Find where the given text appears and provide that cell's center as [x, y] coordinate. 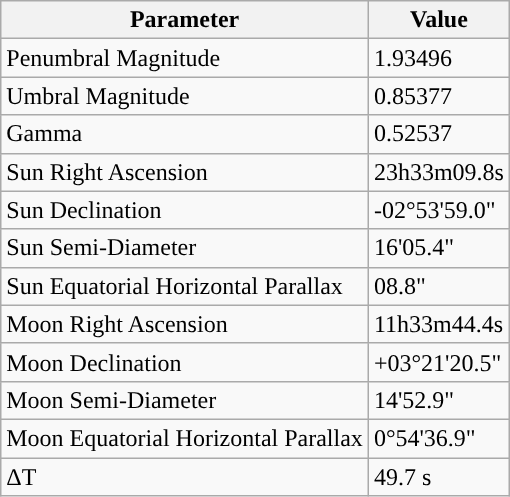
-02°53'59.0" [438, 210]
Parameter [185, 20]
1.93496 [438, 58]
14'52.9" [438, 400]
Gamma [185, 134]
0.85377 [438, 96]
49.7 s [438, 477]
Moon Equatorial Horizontal Parallax [185, 438]
Sun Equatorial Horizontal Parallax [185, 286]
23h33m09.8s [438, 172]
+03°21'20.5" [438, 362]
0.52537 [438, 134]
Umbral Magnitude [185, 96]
16'05.4" [438, 248]
08.8" [438, 286]
Moon Declination [185, 362]
Moon Semi-Diameter [185, 400]
Value [438, 20]
Sun Semi-Diameter [185, 248]
Penumbral Magnitude [185, 58]
ΔT [185, 477]
11h33m44.4s [438, 324]
Sun Right Ascension [185, 172]
0°54'36.9" [438, 438]
Moon Right Ascension [185, 324]
Sun Declination [185, 210]
